Locate the cell with the specified text and output its [x, y] center coordinate. 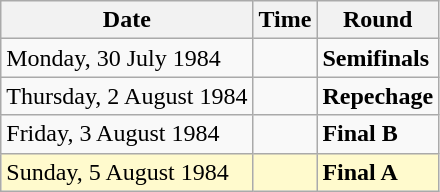
Final A [378, 172]
Semifinals [378, 58]
Final B [378, 134]
Repechage [378, 96]
Thursday, 2 August 1984 [127, 96]
Round [378, 20]
Time [285, 20]
Sunday, 5 August 1984 [127, 172]
Monday, 30 July 1984 [127, 58]
Date [127, 20]
Friday, 3 August 1984 [127, 134]
